Capture the cell that displays the provided text and extract its [X, Y] central coordinate. 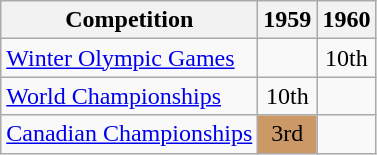
3rd [288, 134]
World Championships [130, 96]
Canadian Championships [130, 134]
Winter Olympic Games [130, 58]
1959 [288, 20]
Competition [130, 20]
1960 [346, 20]
